Extract the [X, Y] coordinate from the center of the cell holding the provided text.  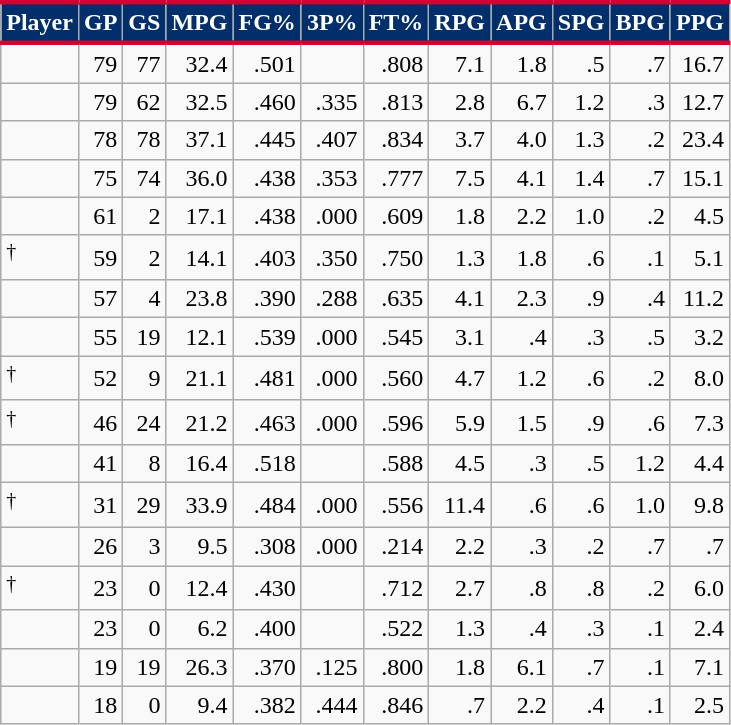
21.1 [200, 378]
BPG [640, 22]
.846 [396, 705]
7.5 [460, 178]
.308 [267, 547]
36.0 [200, 178]
26 [100, 547]
GS [144, 22]
.522 [396, 629]
37.1 [200, 140]
.382 [267, 705]
61 [100, 216]
.712 [396, 588]
PPG [700, 22]
.518 [267, 464]
.596 [396, 422]
9.5 [200, 547]
1.4 [581, 178]
3P% [332, 22]
4.4 [700, 464]
.214 [396, 547]
.539 [267, 337]
5.9 [460, 422]
62 [144, 102]
.445 [267, 140]
23.4 [700, 140]
.813 [396, 102]
.834 [396, 140]
APG [522, 22]
16.4 [200, 464]
.808 [396, 63]
FG% [267, 22]
7.3 [700, 422]
Player [40, 22]
6.0 [700, 588]
52 [100, 378]
RPG [460, 22]
8 [144, 464]
2.5 [700, 705]
32.5 [200, 102]
3 [144, 547]
.556 [396, 506]
.350 [332, 258]
.407 [332, 140]
2.8 [460, 102]
55 [100, 337]
3.7 [460, 140]
2.3 [522, 299]
31 [100, 506]
33.9 [200, 506]
59 [100, 258]
11.2 [700, 299]
18 [100, 705]
2.7 [460, 588]
5.1 [700, 258]
12.1 [200, 337]
74 [144, 178]
26.3 [200, 667]
.390 [267, 299]
SPG [581, 22]
.430 [267, 588]
12.7 [700, 102]
.403 [267, 258]
9.4 [200, 705]
15.1 [700, 178]
8.0 [700, 378]
2.4 [700, 629]
1.5 [522, 422]
46 [100, 422]
.463 [267, 422]
FT% [396, 22]
14.1 [200, 258]
.501 [267, 63]
.400 [267, 629]
.777 [396, 178]
4.0 [522, 140]
9 [144, 378]
.800 [396, 667]
17.1 [200, 216]
23.8 [200, 299]
3.1 [460, 337]
75 [100, 178]
GP [100, 22]
3.2 [700, 337]
6.1 [522, 667]
MPG [200, 22]
57 [100, 299]
6.2 [200, 629]
.288 [332, 299]
32.4 [200, 63]
.481 [267, 378]
12.4 [200, 588]
.444 [332, 705]
.560 [396, 378]
6.7 [522, 102]
21.2 [200, 422]
9.8 [700, 506]
41 [100, 464]
.635 [396, 299]
24 [144, 422]
.460 [267, 102]
11.4 [460, 506]
77 [144, 63]
4.7 [460, 378]
.750 [396, 258]
29 [144, 506]
.370 [267, 667]
4 [144, 299]
.353 [332, 178]
.125 [332, 667]
.545 [396, 337]
.588 [396, 464]
.335 [332, 102]
16.7 [700, 63]
.484 [267, 506]
.609 [396, 216]
